For the text-containing cell, return its midpoint in [X, Y] coordinate format. 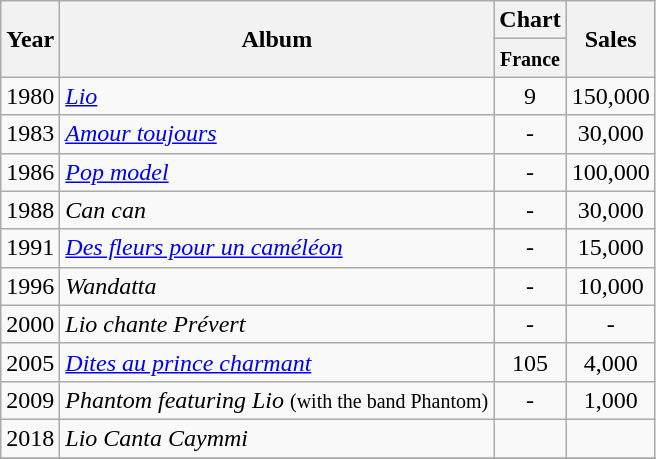
2000 [30, 324]
1996 [30, 286]
Des fleurs pour un caméléon [277, 248]
150,000 [610, 96]
Amour toujours [277, 134]
4,000 [610, 362]
Lio chante Prévert [277, 324]
Can can [277, 210]
Wandatta [277, 286]
Phantom featuring Lio (with the band Phantom) [277, 400]
1991 [30, 248]
Chart [530, 20]
1983 [30, 134]
1980 [30, 96]
Lio Canta Caymmi [277, 438]
10,000 [610, 286]
2018 [30, 438]
Pop model [277, 172]
1,000 [610, 400]
Year [30, 39]
Dites au prince charmant [277, 362]
1988 [30, 210]
2009 [30, 400]
15,000 [610, 248]
Lio [277, 96]
100,000 [610, 172]
Sales [610, 39]
1986 [30, 172]
9 [530, 96]
105 [530, 362]
2005 [30, 362]
France [530, 58]
Album [277, 39]
